Find where the given text appears and provide that cell's center as [X, Y] coordinate. 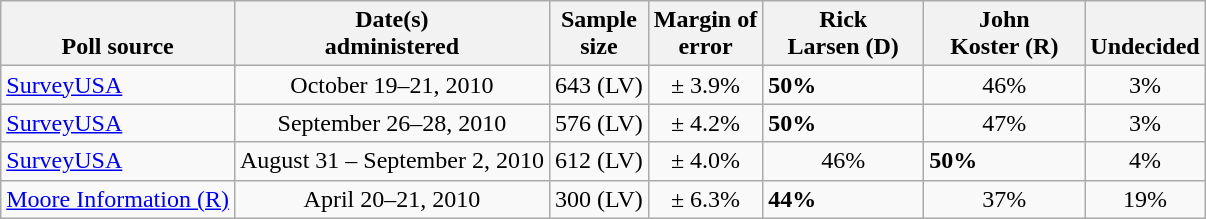
576 (LV) [598, 123]
300 (LV) [598, 199]
± 6.3% [705, 199]
Date(s)administered [392, 34]
August 31 – September 2, 2010 [392, 161]
Samplesize [598, 34]
Moore Information (R) [118, 199]
± 4.0% [705, 161]
JohnKoster (R) [1004, 34]
4% [1145, 161]
612 (LV) [598, 161]
19% [1145, 199]
RickLarsen (D) [844, 34]
September 26–28, 2010 [392, 123]
± 3.9% [705, 85]
643 (LV) [598, 85]
Poll source [118, 34]
October 19–21, 2010 [392, 85]
± 4.2% [705, 123]
47% [1004, 123]
37% [1004, 199]
April 20–21, 2010 [392, 199]
Margin oferror [705, 34]
44% [844, 199]
Undecided [1145, 34]
